Return the [x, y] coordinate for the center point of the cell that contains the specified text.  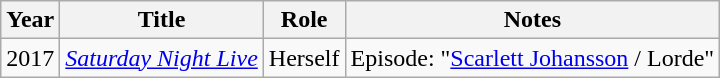
Title [162, 20]
Herself [304, 58]
Saturday Night Live [162, 58]
Role [304, 20]
Notes [532, 20]
Episode: "Scarlett Johansson / Lorde" [532, 58]
Year [30, 20]
2017 [30, 58]
